Capture the cell that displays the provided text and extract its [x, y] central coordinate. 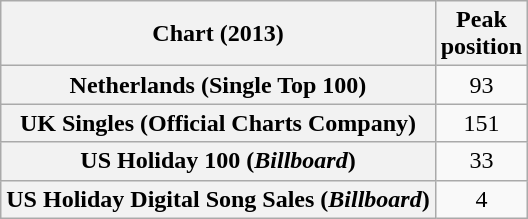
US Holiday 100 (Billboard) [218, 161]
4 [481, 199]
Chart (2013) [218, 34]
151 [481, 123]
US Holiday Digital Song Sales (Billboard) [218, 199]
Peakposition [481, 34]
Netherlands (Single Top 100) [218, 85]
UK Singles (Official Charts Company) [218, 123]
33 [481, 161]
93 [481, 85]
